Search for the cell housing the specified text and yield its (x, y) center coordinate. 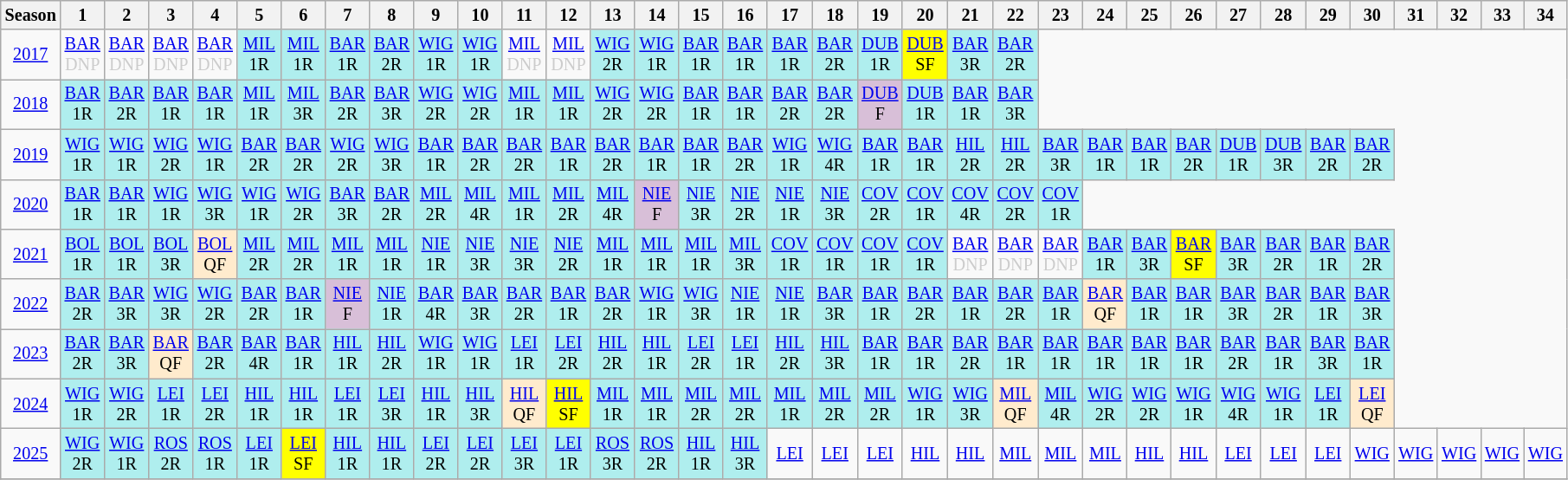
LEIQF (1371, 404)
24 (1105, 16)
HILSF (568, 404)
1 (83, 16)
2021 (31, 255)
10 (480, 16)
MILQF (1016, 404)
2022 (31, 304)
19 (880, 16)
DUBF (880, 105)
9 (436, 16)
32 (1459, 16)
27 (1238, 16)
17 (790, 16)
28 (1283, 16)
13 (613, 16)
Season (31, 16)
2 (126, 16)
4 (215, 16)
COV4R (971, 204)
11 (525, 16)
15 (701, 16)
12 (568, 16)
2025 (31, 454)
21 (971, 16)
31 (1416, 16)
26 (1193, 16)
2018 (31, 105)
DUBSF (925, 55)
14 (656, 16)
LEISF (303, 454)
2019 (31, 154)
23 (1061, 16)
16 (745, 16)
25 (1150, 16)
2023 (31, 354)
ROS1R (215, 454)
BOLQF (215, 255)
18 (835, 16)
BARSF (1193, 255)
2024 (31, 404)
22 (1016, 16)
HILQF (525, 404)
2020 (31, 204)
8 (391, 16)
BOL3R (171, 255)
30 (1371, 16)
3 (171, 16)
DUB3R (1283, 154)
ROS3R (613, 454)
20 (925, 16)
33 (1502, 16)
34 (1545, 16)
6 (303, 16)
5 (260, 16)
2017 (31, 55)
7 (348, 16)
29 (1328, 16)
